Output the [X, Y] coordinate of the center of the cell containing the given text.  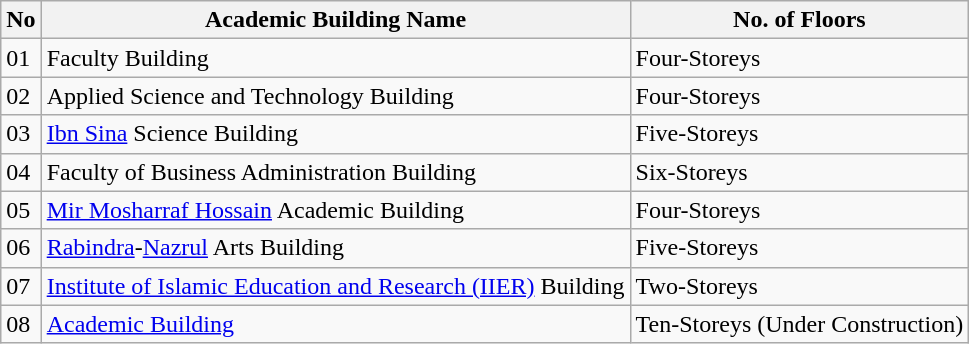
Ten-Storeys (Under Construction) [800, 324]
Two-Storeys [800, 286]
Six-Storeys [800, 172]
06 [21, 248]
05 [21, 210]
Rabindra-Nazrul Arts Building [336, 248]
Academic Building [336, 324]
Mir Mosharraf Hossain Academic Building [336, 210]
Institute of Islamic Education and Research (IIER) Building [336, 286]
Ibn Sina Science Building [336, 134]
Academic Building Name [336, 20]
01 [21, 58]
Applied Science and Technology Building [336, 96]
07 [21, 286]
04 [21, 172]
Faculty of Business Administration Building [336, 172]
No [21, 20]
02 [21, 96]
No. of Floors [800, 20]
Faculty Building [336, 58]
03 [21, 134]
08 [21, 324]
